Identify which cell holds the provided text, then report its (X, Y) central coordinate. 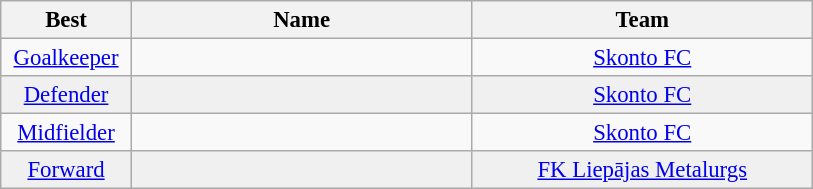
Name (302, 20)
Team (642, 20)
Goalkeeper (66, 58)
Forward (66, 170)
Defender (66, 95)
Best (66, 20)
FK Liepājas Metalurgs (642, 170)
Midfielder (66, 133)
